Search for the cell housing the specified text and yield its [x, y] center coordinate. 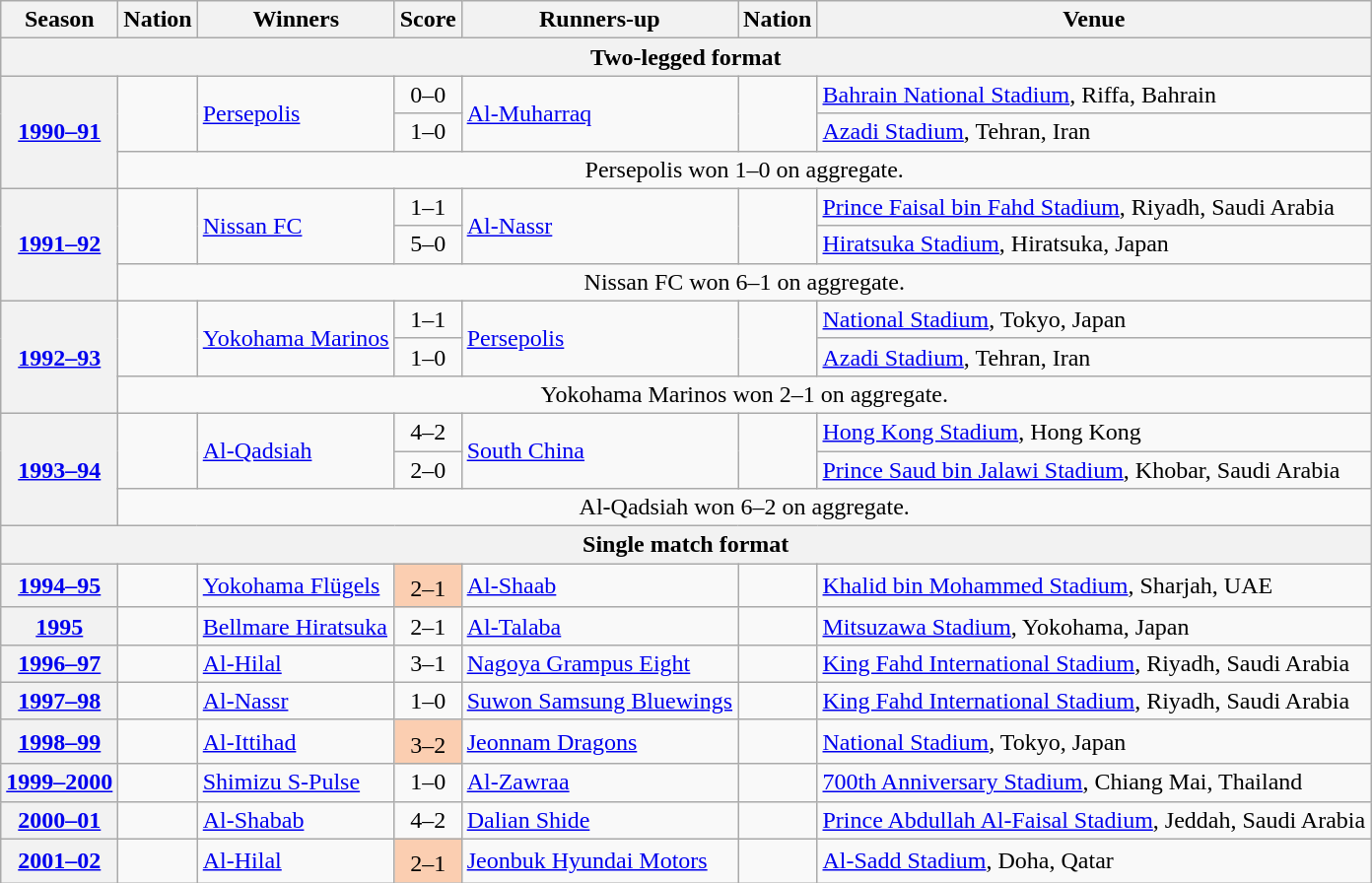
1992–93 [59, 357]
Nissan FC won 6–1 on aggregate. [745, 282]
1993–94 [59, 469]
1991–92 [59, 244]
0–0 [428, 95]
Al-Qadsiah won 6–2 on aggregate. [745, 508]
Two-legged format [686, 57]
Score [428, 20]
Nagoya Grampus Eight [599, 663]
700th Anniversary Stadium, Chiang Mai, Thailand [1094, 782]
Jeonnam Dragons [599, 741]
Al-Qadsiah [296, 450]
1995 [59, 626]
Nissan FC [296, 226]
Single match format [686, 545]
Season [59, 20]
Yokohama Marinos [296, 338]
Shimizu S-Pulse [296, 782]
Khalid bin Mohammed Stadium, Sharjah, UAE [1094, 585]
Al-Sadd Stadium, Doha, Qatar [1094, 861]
1996–97 [59, 663]
2001–02 [59, 861]
Dalian Shide [599, 820]
Al-Talaba [599, 626]
2–0 [428, 470]
Prince Abdullah Al-Faisal Stadium, Jeddah, Saudi Arabia [1094, 820]
Al-Shabab [296, 820]
1997–98 [59, 701]
1994–95 [59, 585]
Runners-up [599, 20]
Prince Saud bin Jalawi Stadium, Khobar, Saudi Arabia [1094, 470]
Al-Zawraa [599, 782]
Venue [1094, 20]
Suwon Samsung Bluewings [599, 701]
Winners [296, 20]
Yokohama Flügels [296, 585]
Al-Shaab [599, 585]
1990–91 [59, 132]
3–2 [428, 741]
5–0 [428, 244]
Mitsuzawa Stadium, Yokohama, Japan [1094, 626]
Hong Kong Stadium, Hong Kong [1094, 432]
Hiratsuka Stadium, Hiratsuka, Japan [1094, 244]
Jeonbuk Hyundai Motors [599, 861]
1998–99 [59, 741]
Al-Muharraq [599, 113]
Prince Faisal bin Fahd Stadium, Riyadh, Saudi Arabia [1094, 207]
Persepolis won 1–0 on aggregate. [745, 170]
Yokohama Marinos won 2–1 on aggregate. [745, 394]
1999–2000 [59, 782]
Al-Ittihad [296, 741]
3–1 [428, 663]
South China [599, 450]
2000–01 [59, 820]
Bahrain National Stadium, Riffa, Bahrain [1094, 95]
Bellmare Hiratsuka [296, 626]
